Output the (X, Y) coordinate of the center of the cell containing the given text.  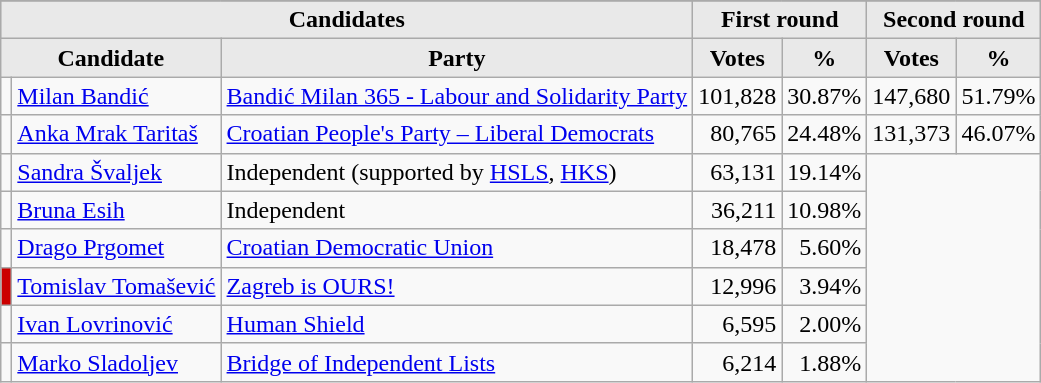
6,214 (738, 362)
Candidates (347, 20)
63,131 (738, 172)
Party (457, 58)
101,828 (738, 96)
Independent (supported by HSLS, HKS) (457, 172)
36,211 (738, 210)
Human Shield (457, 324)
30.87% (824, 96)
Sandra Švaljek (116, 172)
Candidate (111, 58)
46.07% (998, 134)
6,595 (738, 324)
Ivan Lovrinović (116, 324)
Drago Prgomet (116, 248)
3.94% (824, 286)
51.79% (998, 96)
First round (780, 20)
Bandić Milan 365 - Labour and Solidarity Party (457, 96)
Marko Sladoljev (116, 362)
19.14% (824, 172)
24.48% (824, 134)
80,765 (738, 134)
Tomislav Tomašević (116, 286)
10.98% (824, 210)
Croatian Democratic Union (457, 248)
Croatian People's Party – Liberal Democrats (457, 134)
147,680 (912, 96)
Second round (954, 20)
Bruna Esih (116, 210)
Milan Bandić (116, 96)
Independent (457, 210)
Anka Mrak Taritaš (116, 134)
18,478 (738, 248)
5.60% (824, 248)
1.88% (824, 362)
Bridge of Independent Lists (457, 362)
2.00% (824, 324)
12,996 (738, 286)
Zagreb is OURS! (457, 286)
131,373 (912, 134)
